Pinpoint the cell where the given text exists, returning its (X, Y) midpoint coordinate. 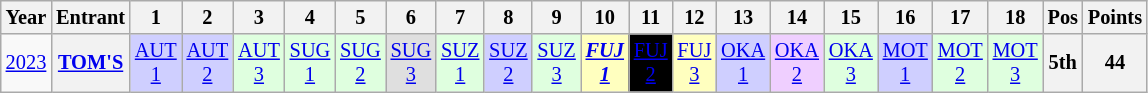
3 (259, 17)
7 (460, 17)
17 (960, 17)
2 (208, 17)
Entrant (90, 17)
1 (156, 17)
TOM'S (90, 63)
OKA2 (797, 63)
11 (651, 17)
18 (1016, 17)
MOT2 (960, 63)
13 (743, 17)
FUJ1 (605, 63)
MOT3 (1016, 63)
14 (797, 17)
AUT1 (156, 63)
44 (1115, 63)
SUZ2 (508, 63)
MOT1 (906, 63)
5 (360, 17)
6 (411, 17)
AUT3 (259, 63)
SUG1 (310, 63)
Points (1115, 17)
Year (26, 17)
Pos (1063, 17)
SUG2 (360, 63)
2023 (26, 63)
OKA3 (851, 63)
5th (1063, 63)
AUT2 (208, 63)
9 (556, 17)
SUZ1 (460, 63)
12 (695, 17)
FUJ3 (695, 63)
8 (508, 17)
OKA1 (743, 63)
4 (310, 17)
SUG3 (411, 63)
SUZ3 (556, 63)
15 (851, 17)
FUJ2 (651, 63)
16 (906, 17)
10 (605, 17)
